Identify which cell holds the provided text, then report its (X, Y) central coordinate. 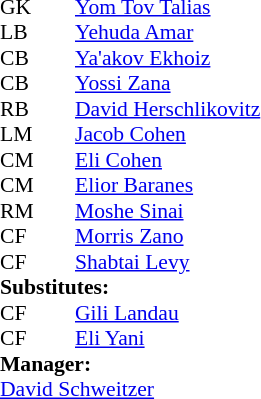
Yehuda Amar (168, 33)
LM (19, 135)
LB (19, 33)
Eli Cohen (168, 160)
Morris Zano (168, 237)
Shabtai Levy (168, 262)
David Herschlikovitz (168, 109)
Gili Landau (168, 313)
RB (19, 109)
Ya'akov Ekhoiz (168, 58)
Yossi Zana (168, 83)
Elior Baranes (168, 185)
RM (19, 211)
Jacob Cohen (168, 135)
Manager: (130, 364)
Eli Yani (168, 339)
Substitutes: (130, 287)
Moshe Sinai (168, 211)
